Pinpoint the cell where the given text exists, returning its [X, Y] midpoint coordinate. 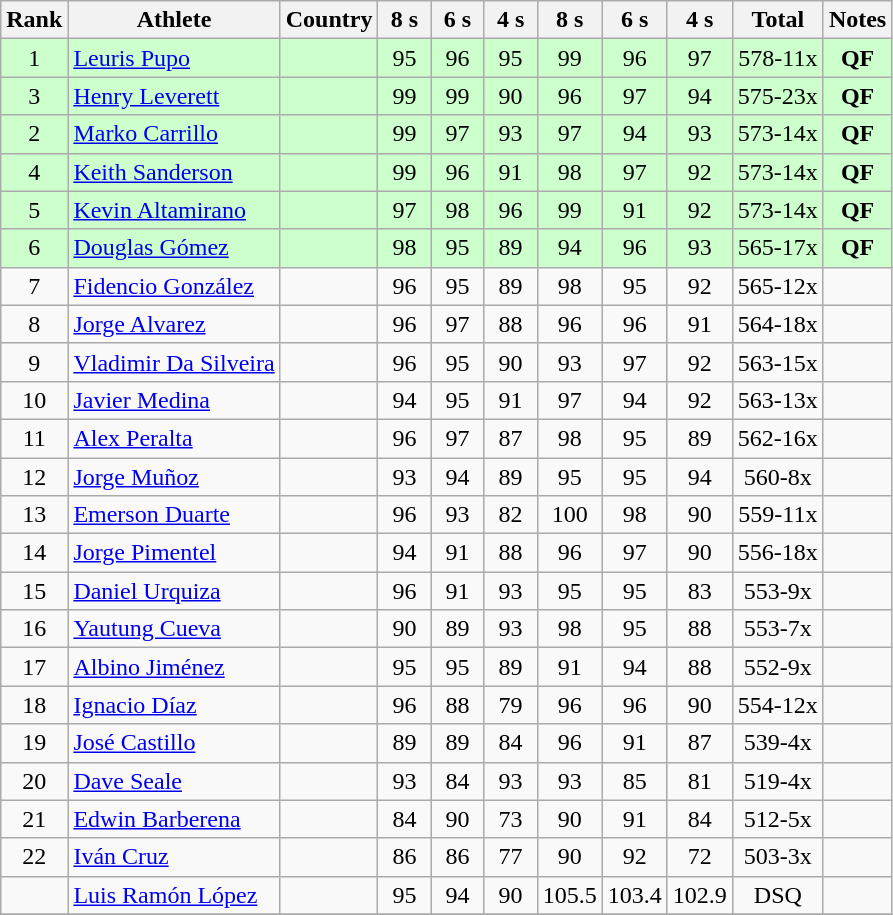
Javier Medina [174, 400]
13 [34, 515]
Keith Sanderson [174, 172]
553-9x [778, 591]
Iván Cruz [174, 857]
2 [34, 134]
73 [510, 819]
José Castillo [174, 743]
8 [34, 324]
Daniel Urquiza [174, 591]
Marko Carrillo [174, 134]
77 [510, 857]
Emerson Duarte [174, 515]
564-18x [778, 324]
563-15x [778, 362]
556-18x [778, 553]
3 [34, 96]
9 [34, 362]
Notes [857, 20]
Jorge Pimentel [174, 553]
83 [700, 591]
559-11x [778, 515]
82 [510, 515]
6 [34, 248]
Fidencio González [174, 286]
16 [34, 629]
100 [570, 515]
22 [34, 857]
578-11x [778, 58]
565-12x [778, 286]
Luis Ramón López [174, 895]
Albino Jiménez [174, 667]
105.5 [570, 895]
Leuris Pupo [174, 58]
DSQ [778, 895]
562-16x [778, 438]
72 [700, 857]
12 [34, 477]
Athlete [174, 20]
20 [34, 781]
102.9 [700, 895]
21 [34, 819]
103.4 [634, 895]
Ignacio Díaz [174, 705]
19 [34, 743]
1 [34, 58]
Henry Leverett [174, 96]
512-5x [778, 819]
563-13x [778, 400]
Jorge Alvarez [174, 324]
10 [34, 400]
Yautung Cueva [174, 629]
552-9x [778, 667]
Edwin Barberena [174, 819]
18 [34, 705]
560-8x [778, 477]
Vladimir Da Silveira [174, 362]
14 [34, 553]
5 [34, 210]
575-23x [778, 96]
Kevin Altamirano [174, 210]
Jorge Muñoz [174, 477]
79 [510, 705]
11 [34, 438]
519-4x [778, 781]
554-12x [778, 705]
Dave Seale [174, 781]
85 [634, 781]
Country [329, 20]
15 [34, 591]
Rank [34, 20]
Alex Peralta [174, 438]
4 [34, 172]
553-7x [778, 629]
503-3x [778, 857]
7 [34, 286]
565-17x [778, 248]
81 [700, 781]
Douglas Gómez [174, 248]
Total [778, 20]
17 [34, 667]
539-4x [778, 743]
